Determine the (x, y) coordinate at the center of the cell enclosing the given text.  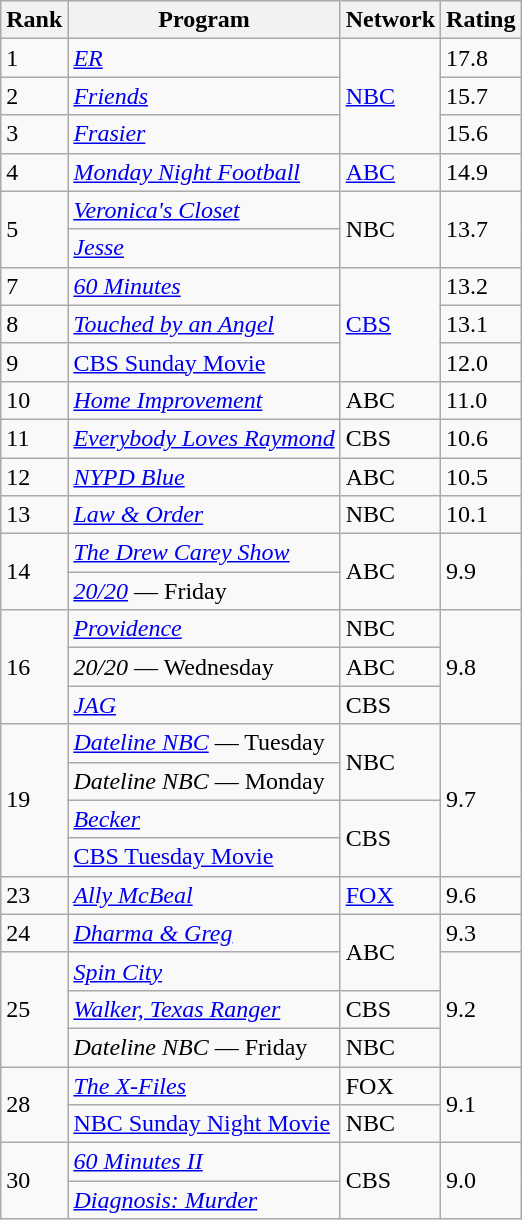
13 (34, 515)
13.2 (481, 286)
7 (34, 286)
14 (34, 572)
17.8 (481, 58)
Providence (204, 629)
9 (34, 362)
5 (34, 229)
15.6 (481, 134)
Dateline NBC — Tuesday (204, 743)
Everybody Loves Raymond (204, 438)
Frasier (204, 134)
Veronica's Closet (204, 210)
9.6 (481, 895)
23 (34, 895)
Friends (204, 96)
24 (34, 933)
9.3 (481, 933)
Dateline NBC — Monday (204, 781)
1 (34, 58)
Spin City (204, 971)
4 (34, 172)
9.0 (481, 1181)
The Drew Carey Show (204, 553)
25 (34, 1009)
Rank (34, 20)
60 Minutes (204, 286)
Touched by an Angel (204, 324)
9.9 (481, 572)
20/20 — Friday (204, 591)
15.7 (481, 96)
Diagnosis: Murder (204, 1200)
13.7 (481, 229)
11 (34, 438)
14.9 (481, 172)
9.7 (481, 800)
NBC Sunday Night Movie (204, 1124)
30 (34, 1181)
NYPD Blue (204, 477)
Home Improvement (204, 400)
Program (204, 20)
Dateline NBC — Friday (204, 1047)
20/20 — Wednesday (204, 667)
12.0 (481, 362)
28 (34, 1104)
10.5 (481, 477)
Becker (204, 819)
60 Minutes II (204, 1162)
11.0 (481, 400)
16 (34, 667)
Network (390, 20)
CBS Tuesday Movie (204, 857)
Ally McBeal (204, 895)
ER (204, 58)
2 (34, 96)
9.1 (481, 1104)
JAG (204, 705)
Walker, Texas Ranger (204, 1009)
13.1 (481, 324)
Jesse (204, 248)
Law & Order (204, 515)
9.8 (481, 667)
10 (34, 400)
12 (34, 477)
Rating (481, 20)
9.2 (481, 1009)
8 (34, 324)
The X-Files (204, 1085)
10.6 (481, 438)
CBS Sunday Movie (204, 362)
10.1 (481, 515)
19 (34, 800)
3 (34, 134)
Dharma & Greg (204, 933)
Monday Night Football (204, 172)
